Scan for the cell matching the given text and deliver its (X, Y) coordinate at center. 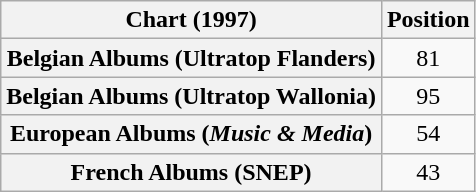
95 (428, 96)
French Albums (SNEP) (192, 172)
Chart (1997) (192, 20)
43 (428, 172)
European Albums (Music & Media) (192, 134)
54 (428, 134)
Belgian Albums (Ultratop Wallonia) (192, 96)
Belgian Albums (Ultratop Flanders) (192, 58)
81 (428, 58)
Position (428, 20)
